Determine the [x, y] coordinate at the center of the cell enclosing the given text.  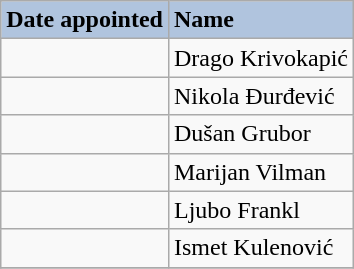
Ljubo Frankl [260, 210]
Name [260, 20]
Dušan Grubor [260, 134]
Marijan Vilman [260, 172]
Drago Krivokapić [260, 58]
Ismet Kulenović [260, 248]
Nikola Đurđević [260, 96]
Date appointed [85, 20]
